Capture the cell that displays the provided text and extract its (x, y) central coordinate. 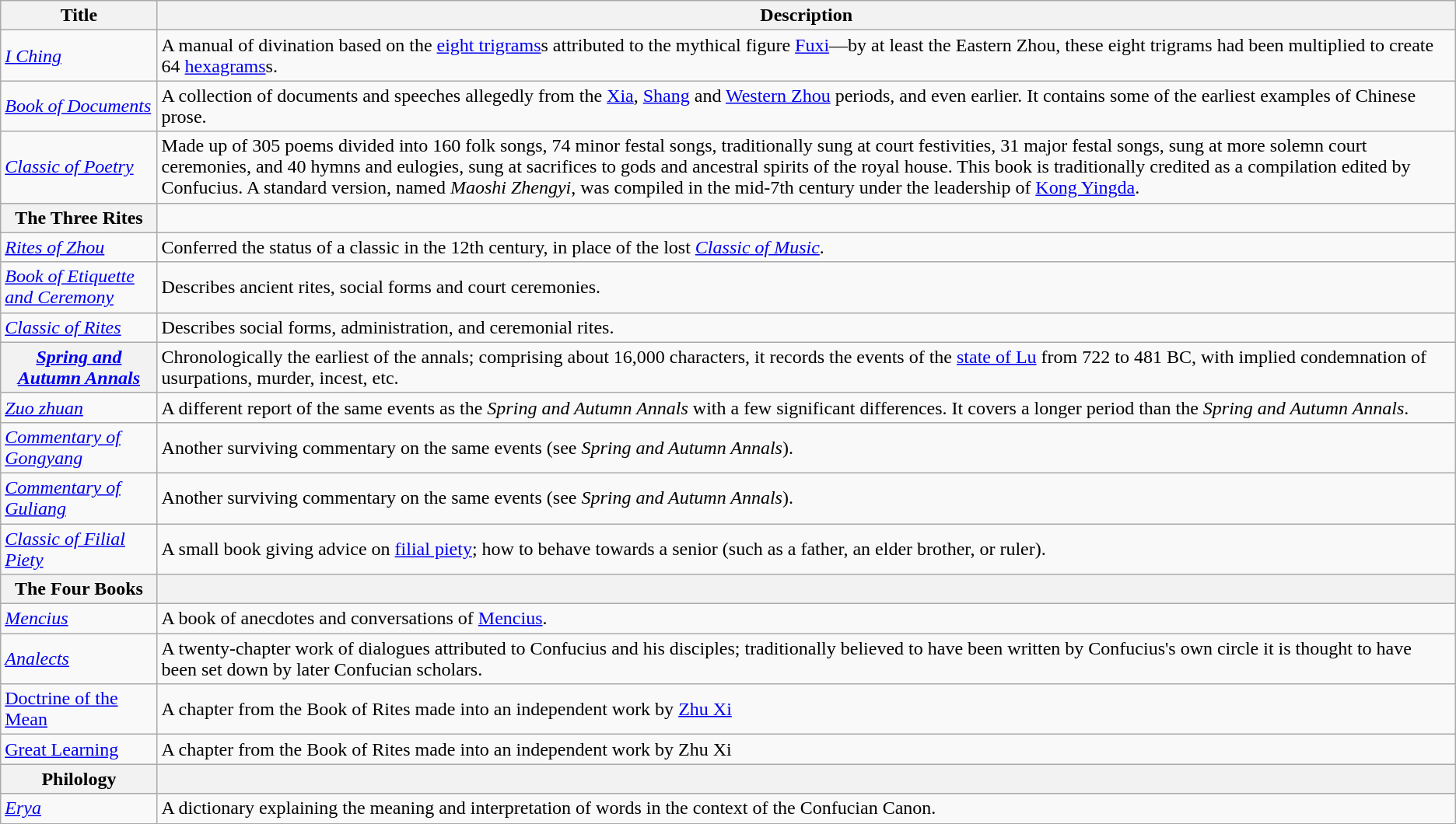
Commentary of Gongyang (79, 448)
Classic of Rites (79, 327)
Doctrine of the Mean (79, 709)
Describes social forms, administration, and ceremonial rites. (806, 327)
Classic of Filial Piety (79, 549)
Book of Etiquette and Ceremony (79, 288)
I Ching (79, 56)
Analects (79, 659)
The Four Books (79, 589)
Zuo zhuan (79, 407)
Philology (79, 779)
Classic of Poetry (79, 167)
A dictionary explaining the meaning and interpretation of words in the context of the Confucian Canon. (806, 808)
Mencius (79, 619)
Describes ancient rites, social forms and court ceremonies. (806, 288)
The Three Rites (79, 218)
Great Learning (79, 749)
Erya (79, 808)
Spring and Autumn Annals (79, 367)
Conferred the status of a classic in the 12th century, in place of the lost Classic of Music. (806, 247)
Rites of Zhou (79, 247)
A small book giving advice on filial piety; how to behave towards a senior (such as a father, an elder brother, or ruler). (806, 549)
Book of Documents (79, 106)
Commentary of Guliang (79, 498)
Description (806, 16)
A book of anecdotes and conversations of Mencius. (806, 619)
Title (79, 16)
